Scan for the cell matching the given text and deliver its (x, y) coordinate at center. 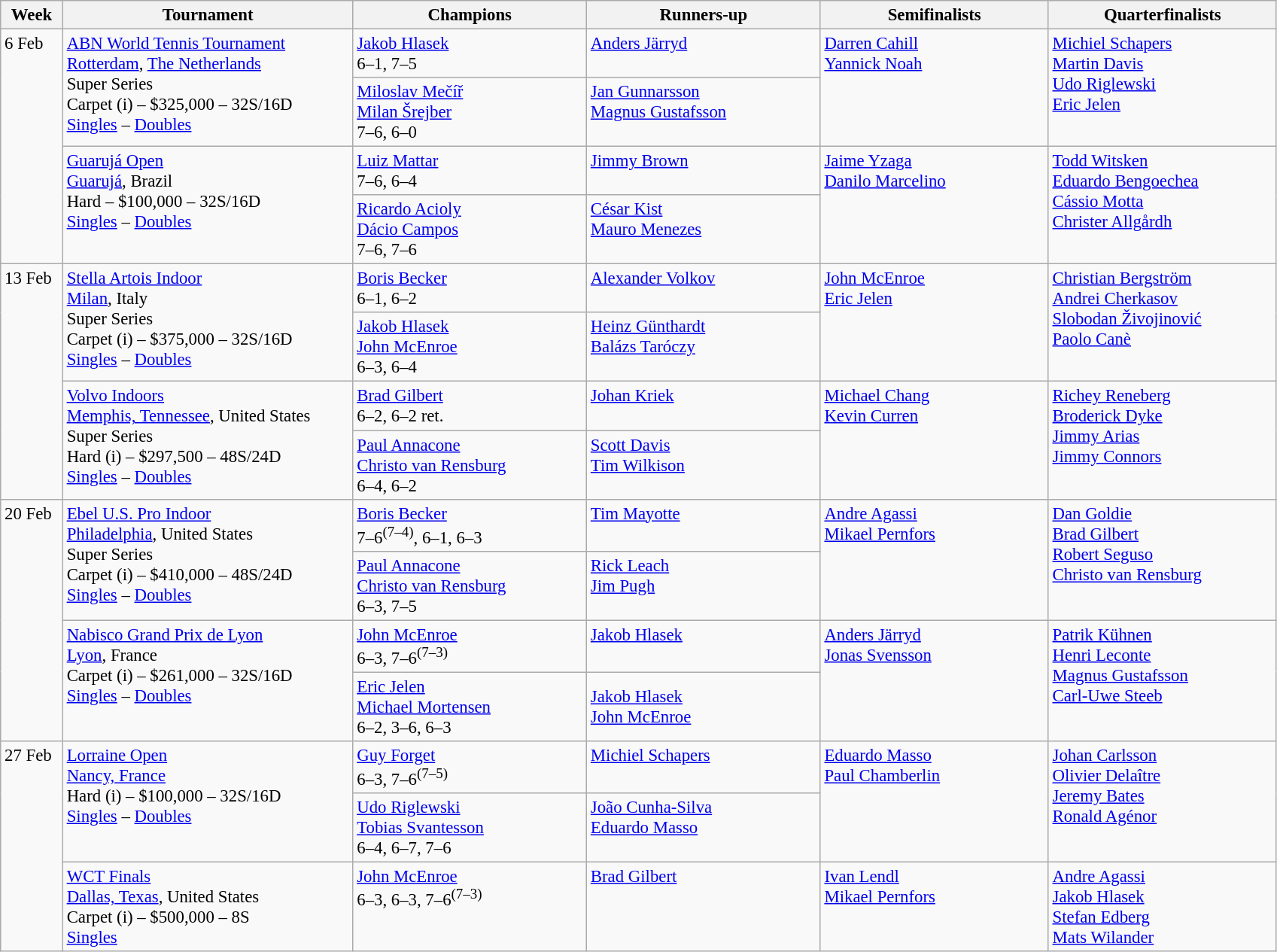
John McEnroe Eric Jelen (935, 323)
Paul Annacone Christo van Rensburg 6–3, 7–5 (470, 585)
Guarujá Open Guarujá, BrazilHard – $100,000 – 32S/16DSingles – Doubles (208, 205)
Alexander Volkov (704, 289)
Stella Artois Indoor Milan, Italy Super Series Carpet (i) – $375,000 – 32S/16DSingles – Doubles (208, 323)
Michiel Schapers (704, 768)
Johan Carlsson Olivier Delaître Jeremy Bates Ronald Agénor (1162, 802)
Jakob Hlasek John McEnroe (704, 707)
Nabisco Grand Prix de Lyon Lyon, FranceCarpet (i) – $261,000 – 32S/16DSingles – Doubles (208, 680)
Tournament (208, 15)
Michiel Schapers Martin Davis Udo Riglewski Eric Jelen (1162, 88)
Week (32, 15)
Boris Becker7–6(7–4), 6–1, 6–3 (470, 525)
Heinz Günthardt Balázs Taróczy (704, 348)
Patrik Kühnen Henri Leconte Magnus Gustafsson Carl-Uwe Steeb (1162, 680)
Johan Kriek (704, 406)
Brad Gilbert6–2, 6–2 ret. (470, 406)
Runners-up (704, 15)
Boris Becker6–1, 6–2 (470, 289)
13 Feb (32, 382)
20 Feb (32, 620)
Tim Mayotte (704, 525)
Eric Jelen Michael Mortensen 6–2, 3–6, 6–3 (470, 707)
Todd Witsken Eduardo Bengoechea Cássio Motta Christer Allgårdh (1162, 205)
Dan Goldie Brad Gilbert Robert Seguso Christo van Rensburg (1162, 560)
Rick Leach Jim Pugh (704, 585)
Udo Riglewski Tobias Svantesson 6–4, 6–7, 7–6 (470, 828)
Champions (470, 15)
Jaime Yzaga Danilo Marcelino (935, 205)
Paul Annacone Christo van Rensburg 6–4, 6–2 (470, 465)
27 Feb (32, 846)
Andre Agassi Jakob Hlasek Stefan Edberg Mats Wilander (1162, 908)
Andre Agassi Mikael Pernfors (935, 560)
Volvo IndoorsMemphis, Tennessee, United States Super Series Hard (i) – $297,500 – 48S/24DSingles – Doubles (208, 440)
Jakob Hlasek6–1, 7–5 (470, 54)
Jan Gunnarsson Magnus Gustafsson (704, 112)
Anders Järryd (704, 54)
Semifinalists (935, 15)
Luiz Mattar7–6, 6–4 (470, 172)
César Kist Mauro Menezes (704, 230)
Anders Järryd Jonas Svensson (935, 680)
Jakob Hlasek John McEnroe 6–3, 6–4 (470, 348)
John McEnroe6–3, 6–3, 7–6(7–3) (470, 908)
Christian Bergström Andrei Cherkasov Slobodan Živojinović Paolo Canè (1162, 323)
Richey Reneberg Broderick Dyke Jimmy Arias Jimmy Connors (1162, 440)
6 Feb (32, 147)
Ivan Lendl Mikael Pernfors (935, 908)
John McEnroe6–3, 7–6(7–3) (470, 646)
WCT Finals Dallas, Texas, United StatesCarpet (i) – $500,000 – 8SSingles (208, 908)
Jakob Hlasek (704, 646)
Michael Chang Kevin Curren (935, 440)
João Cunha-Silva Eduardo Masso (704, 828)
Ricardo Acioly Dácio Campos 7–6, 7–6 (470, 230)
Quarterfinalists (1162, 15)
Guy Forget6–3, 7–6(7–5) (470, 768)
Jimmy Brown (704, 172)
Ebel U.S. Pro IndoorPhiladelphia, United States Super Series Carpet (i) – $410,000 – 48S/24DSingles – Doubles (208, 560)
Miloslav Mečíř Milan Šrejber 7–6, 6–0 (470, 112)
Scott Davis Tim Wilkison (704, 465)
Eduardo Masso Paul Chamberlin (935, 802)
Lorraine Open Nancy, FranceHard (i) – $100,000 – 32S/16DSingles – Doubles (208, 802)
Brad Gilbert (704, 908)
Darren Cahill Yannick Noah (935, 88)
ABN World Tennis Tournament Rotterdam, The NetherlandsSuper Series Carpet (i) – $325,000 – 32S/16DSingles – Doubles (208, 88)
